Extract the (x, y) coordinate from the center of the cell holding the provided text.  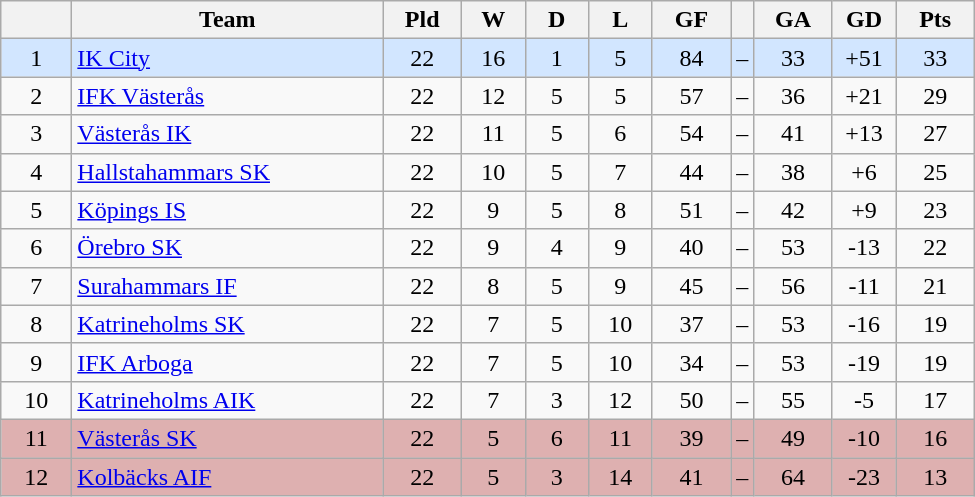
45 (692, 286)
+13 (864, 134)
49 (794, 438)
Katrineholms SK (228, 324)
27 (936, 134)
IFK Västerås (228, 96)
Katrineholms AIK (228, 400)
2 (36, 96)
+21 (864, 96)
57 (692, 96)
54 (692, 134)
IFK Arboga (228, 362)
+9 (864, 210)
Pts (936, 20)
29 (936, 96)
25 (936, 172)
W (493, 20)
17 (936, 400)
Örebro SK (228, 248)
+51 (864, 58)
Västerås IK (228, 134)
34 (692, 362)
39 (692, 438)
Team (228, 20)
37 (692, 324)
64 (794, 477)
+6 (864, 172)
Västerås SK (228, 438)
55 (794, 400)
38 (794, 172)
Surahammars IF (228, 286)
-19 (864, 362)
56 (794, 286)
21 (936, 286)
14 (621, 477)
-23 (864, 477)
36 (794, 96)
D (557, 20)
-16 (864, 324)
GF (692, 20)
Köpings IS (228, 210)
Hallstahammars SK (228, 172)
IK City (228, 58)
84 (692, 58)
-11 (864, 286)
GD (864, 20)
42 (794, 210)
-13 (864, 248)
23 (936, 210)
-10 (864, 438)
13 (936, 477)
Kolbäcks AIF (228, 477)
L (621, 20)
GA (794, 20)
50 (692, 400)
51 (692, 210)
44 (692, 172)
-5 (864, 400)
Pld (422, 20)
40 (692, 248)
